For the text-containing cell, return its midpoint in [x, y] coordinate format. 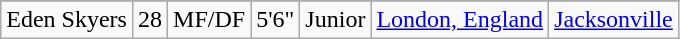
5'6" [276, 20]
Jacksonville [614, 20]
London, England [460, 20]
MF/DF [210, 20]
28 [150, 20]
Eden Skyers [67, 20]
Junior [336, 20]
